For the text-containing cell, return its midpoint in [X, Y] coordinate format. 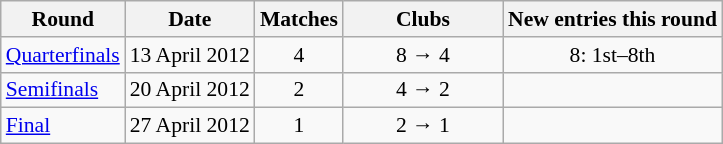
Final [63, 126]
2 → 1 [423, 126]
4 [299, 55]
20 April 2012 [190, 90]
Quarterfinals [63, 55]
Clubs [423, 19]
Semifinals [63, 90]
27 April 2012 [190, 126]
8 → 4 [423, 55]
1 [299, 126]
13 April 2012 [190, 55]
8: 1st–8th [612, 55]
New entries this round [612, 19]
Matches [299, 19]
Date [190, 19]
2 [299, 90]
4 → 2 [423, 90]
Round [63, 19]
